Return [x, y] of the center of cell containing provided text 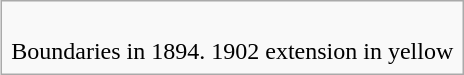
Boundaries in 1894. 1902 extension in yellow [232, 38]
